Pinpoint the cell where the given text exists, returning its [x, y] midpoint coordinate. 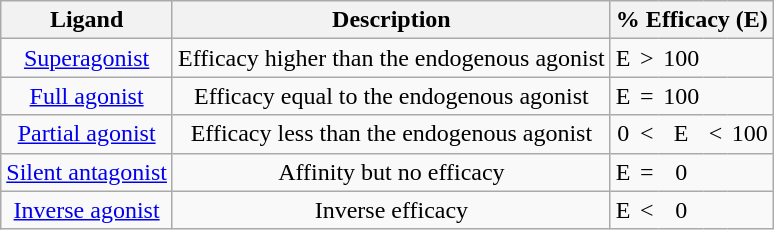
Inverse agonist [87, 210]
Efficacy less than the endogenous agonist [391, 134]
Inverse efficacy [391, 210]
> [646, 58]
Silent antagonist [87, 172]
Efficacy higher than the endogenous agonist [391, 58]
Superagonist [87, 58]
Affinity but no efficacy [391, 172]
Description [391, 20]
Partial agonist [87, 134]
Full agonist [87, 96]
Ligand [87, 20]
Efficacy equal to the endogenous agonist [391, 96]
% Efficacy (E) [692, 20]
